Find where the given text appears and provide that cell's center as [X, Y] coordinate. 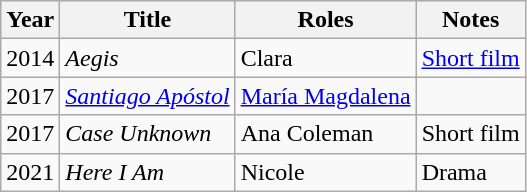
2014 [30, 58]
Drama [470, 172]
Case Unknown [148, 134]
2021 [30, 172]
Year [30, 20]
Clara [326, 58]
Santiago Apóstol [148, 96]
Notes [470, 20]
Aegis [148, 58]
Ana Coleman [326, 134]
Roles [326, 20]
Nicole [326, 172]
María Magdalena [326, 96]
Title [148, 20]
Here I Am [148, 172]
